Search for the cell housing the specified text and yield its [X, Y] center coordinate. 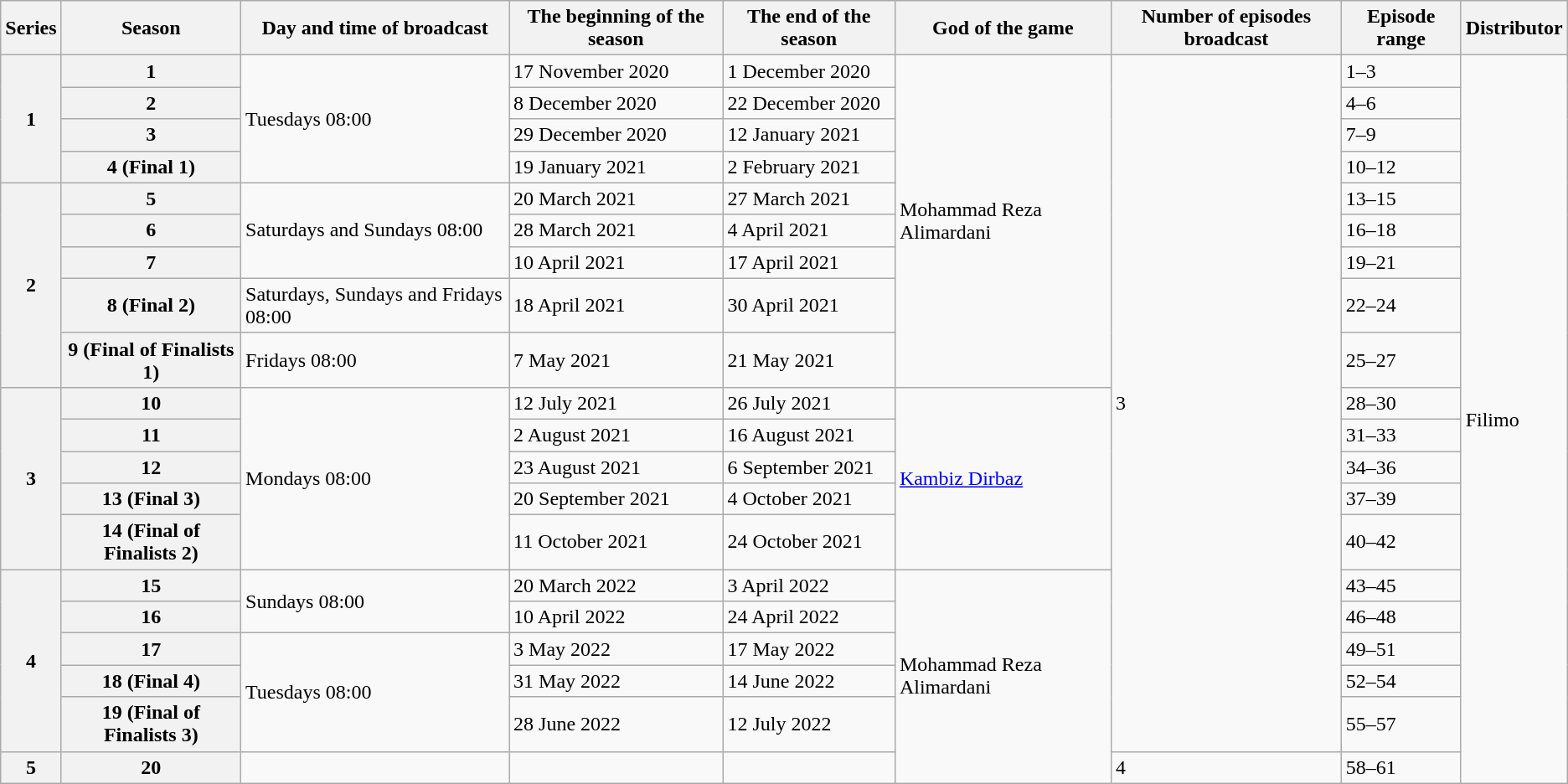
13 (Final 3) [151, 499]
Mondays 08:00 [375, 477]
16–18 [1400, 230]
Fridays 08:00 [375, 360]
6 [151, 230]
The beginning of the season [616, 28]
14 June 2022 [809, 681]
17 [151, 649]
20 September 2021 [616, 499]
20 March 2021 [616, 199]
Saturdays, Sundays and Fridays 08:00 [375, 305]
4 (Final 1) [151, 167]
23 August 2021 [616, 467]
2 August 2021 [616, 435]
29 December 2020 [616, 135]
19–21 [1400, 262]
7 May 2021 [616, 360]
34–36 [1400, 467]
22–24 [1400, 305]
52–54 [1400, 681]
28 June 2022 [616, 724]
58–61 [1400, 767]
15 [151, 585]
4 October 2021 [809, 499]
19 January 2021 [616, 167]
Distributor [1514, 28]
46–48 [1400, 617]
4 April 2021 [809, 230]
17 November 2020 [616, 71]
18 April 2021 [616, 305]
12 July 2021 [616, 403]
12 [151, 467]
11 October 2021 [616, 543]
7 [151, 262]
16 August 2021 [809, 435]
Number of episodes broadcast [1226, 28]
Kambiz Dirbaz [1003, 477]
14 (Final of Finalists 2) [151, 543]
10–12 [1400, 167]
19 (Final of Finalists 3) [151, 724]
4–6 [1400, 103]
Filimo [1514, 419]
20 March 2022 [616, 585]
28–30 [1400, 403]
30 April 2021 [809, 305]
24 October 2021 [809, 543]
25–27 [1400, 360]
9 (Final of Finalists 1) [151, 360]
17 May 2022 [809, 649]
43–45 [1400, 585]
55–57 [1400, 724]
16 [151, 617]
12 July 2022 [809, 724]
3 April 2022 [809, 585]
22 December 2020 [809, 103]
24 April 2022 [809, 617]
28 March 2021 [616, 230]
49–51 [1400, 649]
20 [151, 767]
40–42 [1400, 543]
13–15 [1400, 199]
31 May 2022 [616, 681]
10 [151, 403]
12 January 2021 [809, 135]
Episode range [1400, 28]
Series [31, 28]
2 February 2021 [809, 167]
8 December 2020 [616, 103]
8 (Final 2) [151, 305]
Day and time of broadcast [375, 28]
17 April 2021 [809, 262]
18 (Final 4) [151, 681]
37–39 [1400, 499]
Sundays 08:00 [375, 601]
God of the game [1003, 28]
11 [151, 435]
The end of the season [809, 28]
10 April 2021 [616, 262]
21 May 2021 [809, 360]
10 April 2022 [616, 617]
1–3 [1400, 71]
Saturdays and Sundays 08:00 [375, 230]
6 September 2021 [809, 467]
26 July 2021 [809, 403]
7–9 [1400, 135]
Season [151, 28]
1 December 2020 [809, 71]
3 May 2022 [616, 649]
27 March 2021 [809, 199]
31–33 [1400, 435]
